Output the [X, Y] coordinate of the center of the cell containing the given text.  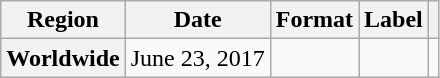
Label [394, 20]
Region [63, 20]
Worldwide [63, 58]
Format [314, 20]
June 23, 2017 [198, 58]
Date [198, 20]
